Determine the (x, y) coordinate at the center of the cell enclosing the given text.  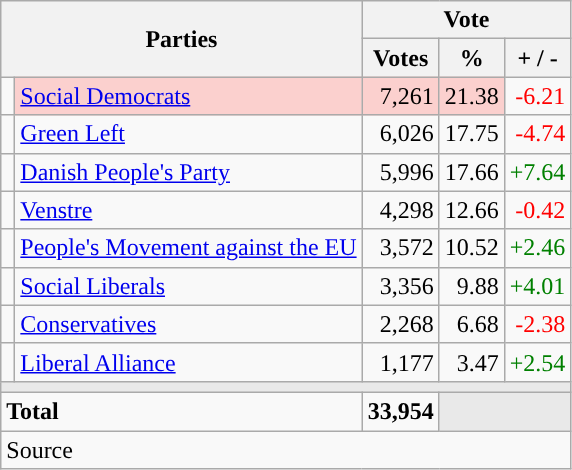
Danish People's Party (188, 172)
Source (286, 449)
17.75 (472, 134)
6,026 (400, 134)
% (472, 58)
6.68 (472, 324)
+ / - (538, 58)
9.88 (472, 286)
-6.21 (538, 96)
7,261 (400, 96)
-0.42 (538, 210)
Liberal Alliance (188, 362)
4,298 (400, 210)
Total (182, 411)
Venstre (188, 210)
3,356 (400, 286)
1,177 (400, 362)
Social Liberals (188, 286)
2,268 (400, 324)
+2.54 (538, 362)
Conservatives (188, 324)
Vote (466, 20)
3,572 (400, 248)
-2.38 (538, 324)
5,996 (400, 172)
Green Left (188, 134)
Parties (182, 39)
12.66 (472, 210)
Votes (400, 58)
21.38 (472, 96)
+7.64 (538, 172)
3.47 (472, 362)
10.52 (472, 248)
+2.46 (538, 248)
33,954 (400, 411)
17.66 (472, 172)
+4.01 (538, 286)
-4.74 (538, 134)
Social Democrats (188, 96)
People's Movement against the EU (188, 248)
